Detect which cell encompasses the target text, then output its [x, y] center coordinate. 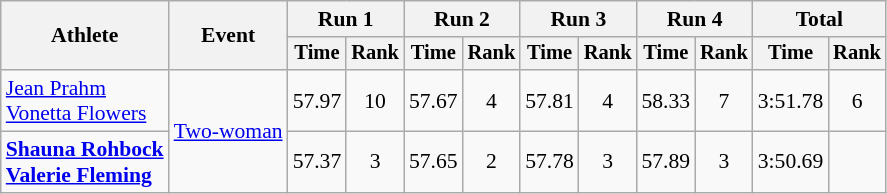
57.81 [550, 100]
Total [820, 19]
Two-woman [228, 131]
Event [228, 36]
57.37 [318, 162]
7 [724, 100]
Run 2 [462, 19]
10 [375, 100]
Athlete [85, 36]
58.33 [666, 100]
57.89 [666, 162]
3:50.69 [790, 162]
Run 4 [694, 19]
57.67 [434, 100]
57.97 [318, 100]
6 [857, 100]
3:51.78 [790, 100]
57.65 [434, 162]
Run 1 [346, 19]
Shauna RohbockValerie Fleming [85, 162]
57.78 [550, 162]
Run 3 [578, 19]
Jean Prahm Vonetta Flowers [85, 100]
2 [492, 162]
